Extract the [x, y] coordinate from the center of the cell holding the provided text.  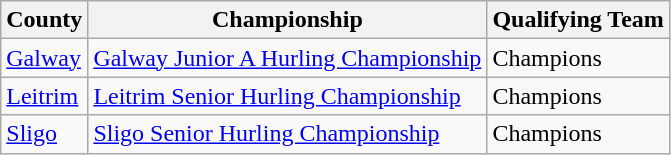
Leitrim [44, 96]
Galway [44, 58]
Championship [288, 20]
County [44, 20]
Qualifying Team [578, 20]
Sligo [44, 134]
Galway Junior A Hurling Championship [288, 58]
Sligo Senior Hurling Championship [288, 134]
Leitrim Senior Hurling Championship [288, 96]
